Search for the cell housing the specified text and yield its [x, y] center coordinate. 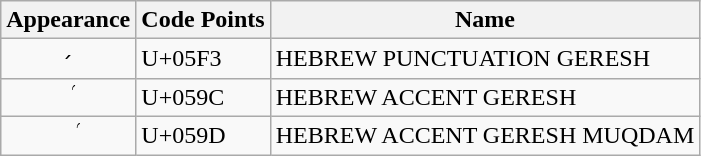
HEBREW ACCENT GERESH [485, 97]
׳ [68, 59]
Appearance [68, 20]
Code Points [203, 20]
HEBREW PUNCTUATION GERESH [485, 59]
U+05F3 [203, 59]
U+059D [203, 135]
Name [485, 20]
U+059C [203, 97]
֜ [68, 97]
֝ [68, 135]
HEBREW ACCENT GERESH MUQDAM [485, 135]
